Output the (X, Y) coordinate of the center of the cell containing the given text.  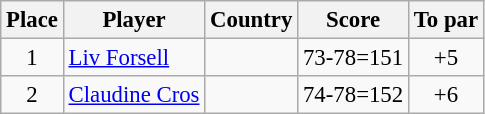
+5 (446, 58)
Liv Forsell (134, 58)
2 (32, 95)
Player (134, 20)
Country (252, 20)
74-78=152 (354, 95)
1 (32, 58)
+6 (446, 95)
73-78=151 (354, 58)
Claudine Cros (134, 95)
Place (32, 20)
To par (446, 20)
Score (354, 20)
